Output the [X, Y] coordinate of the center of the cell containing the given text.  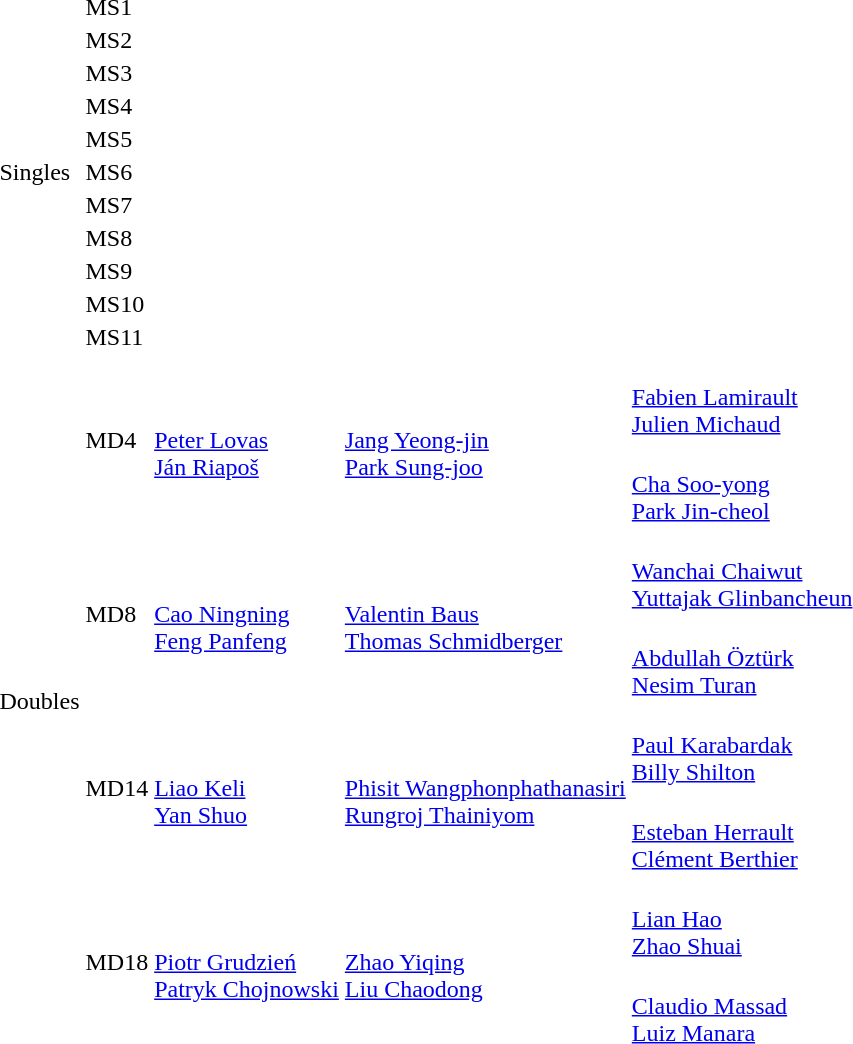
Cao NingningFeng Panfeng [247, 614]
MD4 [117, 440]
Liao KeliYan Shuo [247, 788]
Peter LovasJán Riapoš [247, 440]
Valentin BausThomas Schmidberger [485, 614]
MS8 [117, 238]
MS10 [117, 304]
Jang Yeong-jinPark Sung-joo [485, 440]
MS2 [117, 40]
MS4 [117, 106]
MD8 [117, 614]
MD14 [117, 788]
MS9 [117, 271]
MS5 [117, 139]
MS3 [117, 73]
Phisit WangphonphathanasiriRungroj Thainiyom [485, 788]
MS6 [117, 172]
MS7 [117, 205]
MS11 [117, 337]
